Identify which cell holds the provided text, then report its (X, Y) central coordinate. 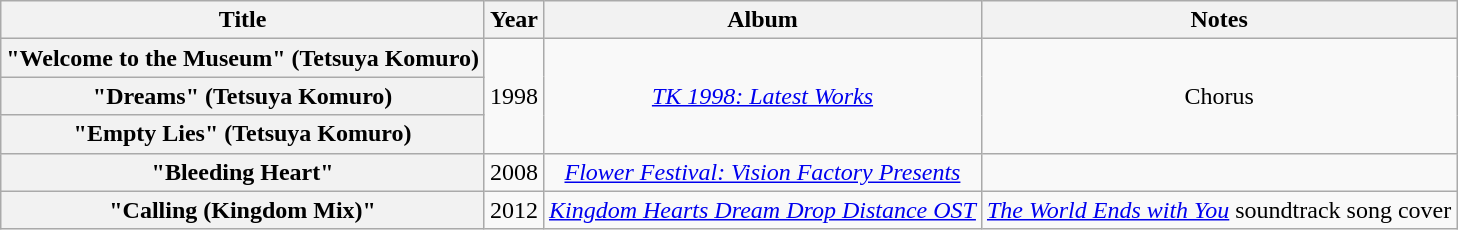
Kingdom Hearts Dream Drop Distance OST (762, 210)
"Calling (Kingdom Mix)" (243, 210)
TK 1998: Latest Works (762, 96)
"Welcome to the Museum" (Tetsuya Komuro) (243, 58)
The World Ends with You soundtrack song cover (1218, 210)
2012 (514, 210)
Notes (1218, 20)
Title (243, 20)
Chorus (1218, 96)
Flower Festival: Vision Factory Presents (762, 172)
"Dreams" (Tetsuya Komuro) (243, 96)
"Bleeding Heart" (243, 172)
Album (762, 20)
Year (514, 20)
1998 (514, 96)
"Empty Lies" (Tetsuya Komuro) (243, 134)
2008 (514, 172)
